Identify which cell holds the provided text, then report its (x, y) central coordinate. 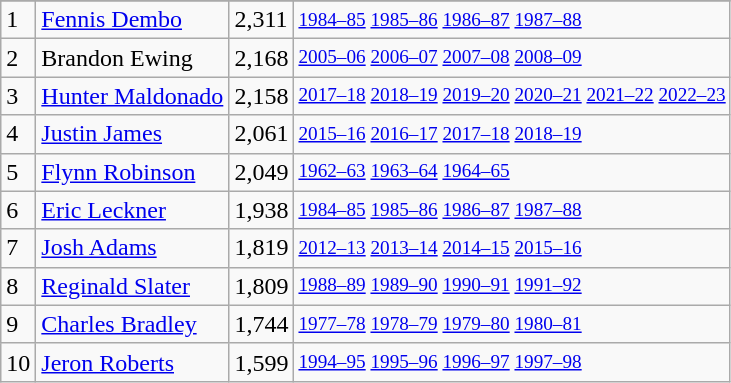
6 (18, 210)
Fennis Dembo (132, 20)
Josh Adams (132, 248)
2,061 (262, 134)
1,819 (262, 248)
2012–13 2013–14 2014–15 2015–16 (512, 248)
5 (18, 172)
Brandon Ewing (132, 58)
2 (18, 58)
2015–16 2016–17 2017–18 2018–19 (512, 134)
2,168 (262, 58)
Justin James (132, 134)
1988–89 1989–90 1990–91 1991–92 (512, 286)
1 (18, 20)
10 (18, 362)
2,311 (262, 20)
Flynn Robinson (132, 172)
1,744 (262, 324)
1994–95 1995–96 1996–97 1997–98 (512, 362)
1962–63 1963–64 1964–65 (512, 172)
1,809 (262, 286)
1,599 (262, 362)
4 (18, 134)
7 (18, 248)
2,158 (262, 96)
2017–18 2018–19 2019–20 2020–21 2021–22 2022–23 (512, 96)
2,049 (262, 172)
Jeron Roberts (132, 362)
1977–78 1978–79 1979–80 1980–81 (512, 324)
1,938 (262, 210)
Eric Leckner (132, 210)
Hunter Maldonado (132, 96)
8 (18, 286)
3 (18, 96)
Reginald Slater (132, 286)
2005–06 2006–07 2007–08 2008–09 (512, 58)
Charles Bradley (132, 324)
9 (18, 324)
